For the text-containing cell, return its midpoint in [x, y] coordinate format. 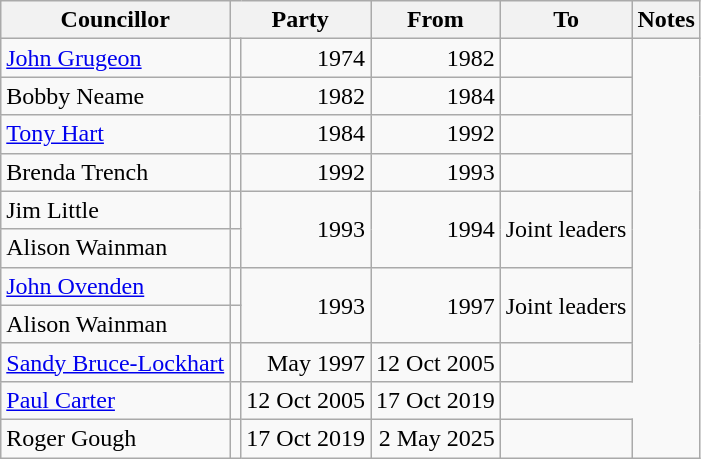
Notes [666, 20]
1974 [306, 58]
2 May 2025 [436, 438]
Brenda Trench [116, 172]
Party [300, 20]
Bobby Neame [116, 96]
Roger Gough [116, 438]
John Ovenden [116, 286]
Jim Little [116, 210]
Councillor [116, 20]
John Grugeon [116, 58]
Paul Carter [116, 400]
Tony Hart [116, 134]
1997 [436, 305]
May 1997 [306, 362]
1994 [436, 229]
Sandy Bruce-Lockhart [116, 362]
To [566, 20]
From [436, 20]
